Pinpoint the cell where the given text exists, returning its [x, y] midpoint coordinate. 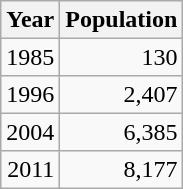
Year [30, 20]
2004 [30, 132]
Population [122, 20]
2011 [30, 170]
130 [122, 56]
6,385 [122, 132]
8,177 [122, 170]
1996 [30, 94]
2,407 [122, 94]
1985 [30, 56]
